Determine the (X, Y) coordinate at the center of the cell enclosing the given text.  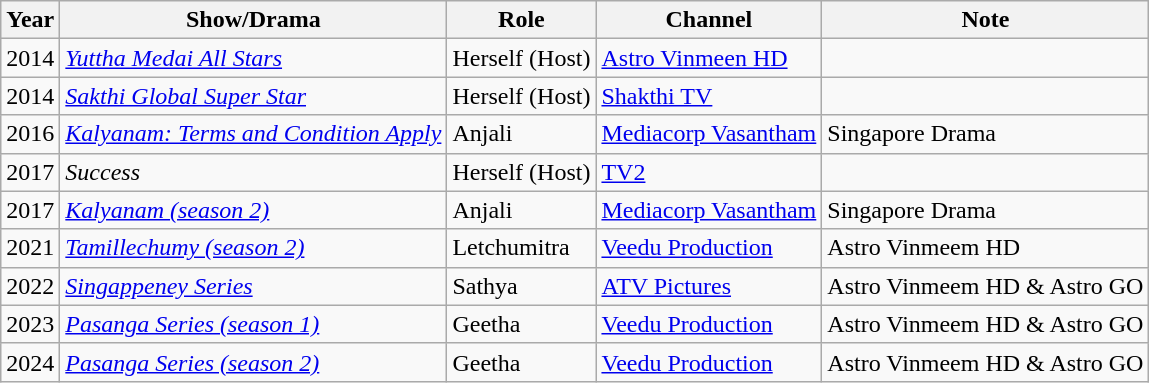
Channel (709, 20)
Tamillechumy (season 2) (254, 248)
2016 (30, 134)
Letchumitra (522, 248)
Success (254, 172)
Kalyanam: Terms and Condition Apply (254, 134)
Yuttha Medai All Stars (254, 58)
2023 (30, 324)
Pasanga Series (season 2) (254, 362)
Astro Vinmeem HD (986, 248)
ATV Pictures (709, 286)
Singappeney Series (254, 286)
2024 (30, 362)
Shakthi TV (709, 96)
Pasanga Series (season 1) (254, 324)
Sathya (522, 286)
Role (522, 20)
Kalyanam (season 2) (254, 210)
Note (986, 20)
Astro Vinmeen HD (709, 58)
Year (30, 20)
2022 (30, 286)
2021 (30, 248)
Sakthi Global Super Star (254, 96)
TV2 (709, 172)
Show/Drama (254, 20)
